Determine the (X, Y) coordinate at the center of the cell enclosing the given text.  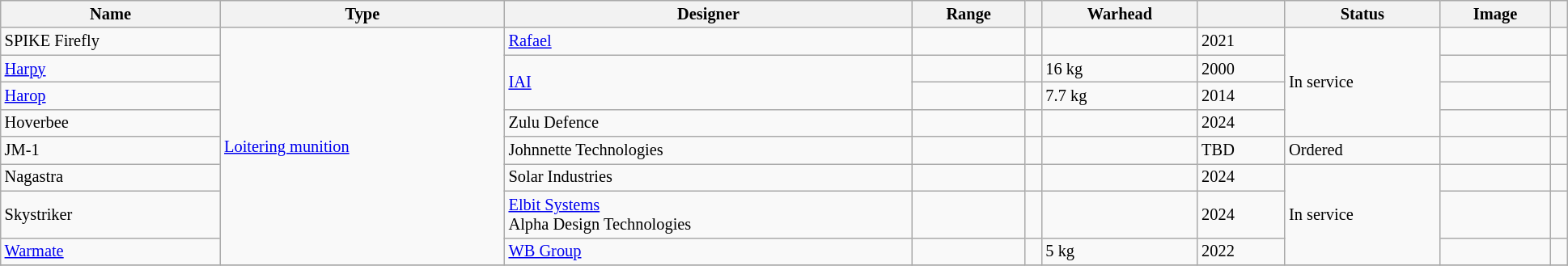
Skystriker (110, 214)
2022 (1241, 251)
Name (110, 14)
2014 (1241, 95)
JM-1 (110, 150)
7.7 kg (1120, 95)
Range (968, 14)
Designer (709, 14)
Rafael (709, 41)
WB Group (709, 251)
Loitering munition (362, 146)
Nagastra (110, 177)
Warhead (1120, 14)
Warmate (110, 251)
TBD (1241, 150)
Harpy (110, 69)
Type (362, 14)
IAI (709, 82)
Status (1362, 14)
Hoverbee (110, 123)
16 kg (1120, 69)
Harop (110, 95)
2000 (1241, 69)
Ordered (1362, 150)
Elbit Systems Alpha Design Technologies (709, 214)
Zulu Defence (709, 123)
Johnnette Technologies (709, 150)
2021 (1241, 41)
Image (1495, 14)
5 kg (1120, 251)
Solar Industries (709, 177)
SPIKE Firefly (110, 41)
